Identify which cell holds the provided text, then report its (x, y) central coordinate. 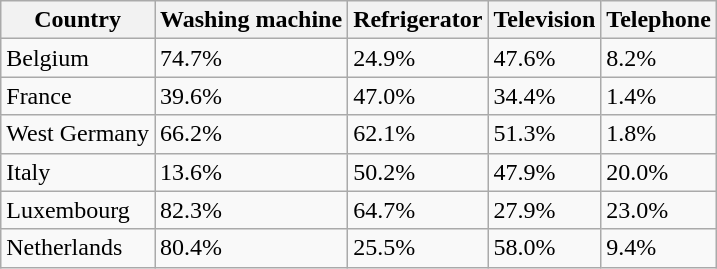
1.4% (659, 96)
Netherlands (78, 248)
82.3% (250, 210)
39.6% (250, 96)
Belgium (78, 58)
Telephone (659, 20)
Washing machine (250, 20)
47.6% (544, 58)
1.8% (659, 134)
9.4% (659, 248)
27.9% (544, 210)
80.4% (250, 248)
25.5% (418, 248)
8.2% (659, 58)
58.0% (544, 248)
51.3% (544, 134)
Italy (78, 172)
47.0% (418, 96)
34.4% (544, 96)
23.0% (659, 210)
50.2% (418, 172)
Country (78, 20)
74.7% (250, 58)
West Germany (78, 134)
47.9% (544, 172)
Refrigerator (418, 20)
France (78, 96)
24.9% (418, 58)
62.1% (418, 134)
13.6% (250, 172)
66.2% (250, 134)
Television (544, 20)
20.0% (659, 172)
Luxembourg (78, 210)
64.7% (418, 210)
